Locate the cell with the specified text and output its [X, Y] center coordinate. 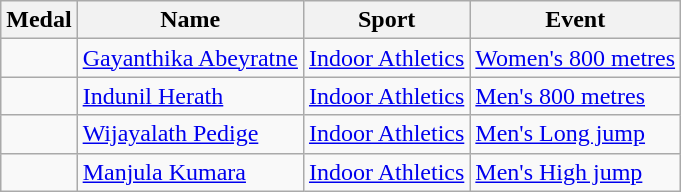
Wijayalath Pedige [190, 134]
Name [190, 20]
Gayanthika Abeyratne [190, 58]
Men's 800 metres [576, 96]
Sport [386, 20]
Women's 800 metres [576, 58]
Men's High jump [576, 172]
Men's Long jump [576, 134]
Event [576, 20]
Manjula Kumara [190, 172]
Indunil Herath [190, 96]
Medal [39, 20]
